Locate the cell with the specified text and output its (x, y) center coordinate. 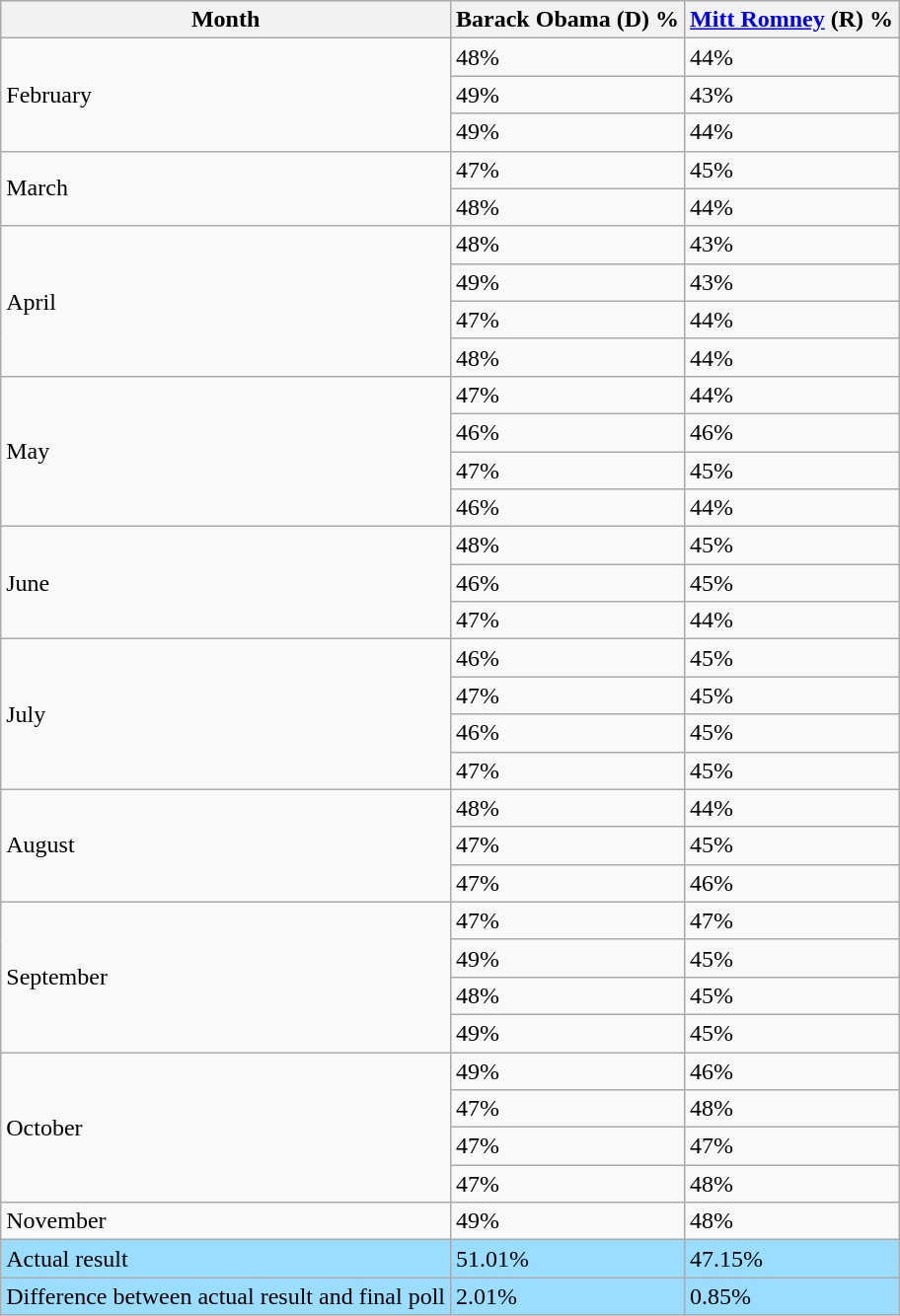
June (226, 583)
Month (226, 20)
Mitt Romney (R) % (791, 20)
May (226, 451)
September (226, 977)
0.85% (791, 1296)
October (226, 1127)
Barack Obama (D) % (568, 20)
51.01% (568, 1259)
February (226, 95)
2.01% (568, 1296)
July (226, 714)
November (226, 1221)
August (226, 845)
47.15% (791, 1259)
March (226, 188)
April (226, 301)
Actual result (226, 1259)
Difference between actual result and final poll (226, 1296)
